Detect which cell encompasses the target text, then output its [X, Y] center coordinate. 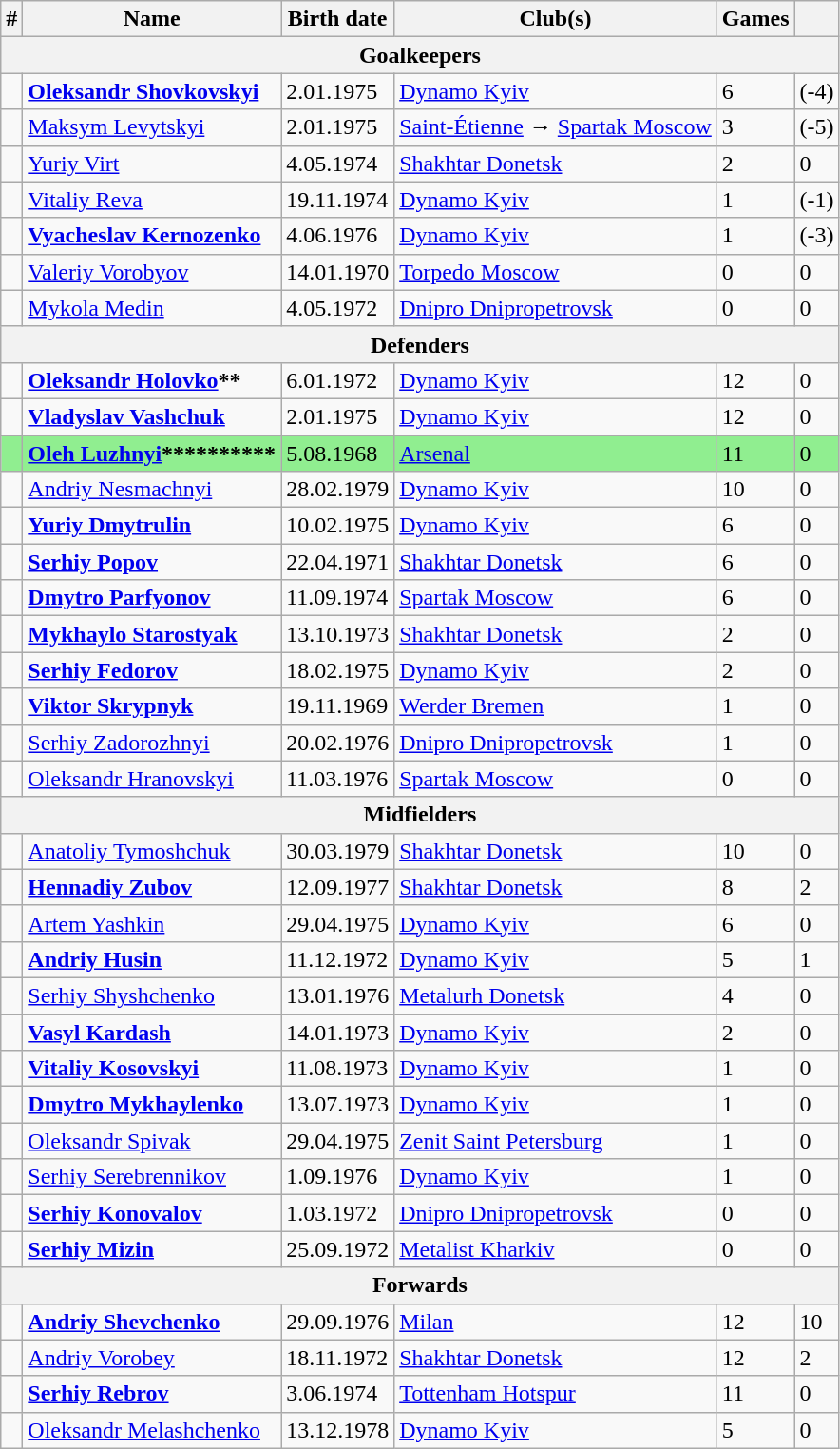
Vitaliy Kosovskyi [152, 1069]
Oleksandr Shovkovskyi [152, 91]
4 [755, 995]
Serhiy Konovalov [152, 1213]
Vladyslav Vashchuk [152, 416]
Torpedo Moscow [556, 272]
20.02.1976 [338, 743]
Vasyl Kardash [152, 1032]
25.09.1972 [338, 1249]
Oleksandr Holovko** [152, 380]
Anatoliy Tymoshchuk [152, 851]
Valeriy Vorobyov [152, 272]
11.08.1973 [338, 1069]
Forwards [420, 1285]
11.03.1976 [338, 779]
12.09.1977 [338, 887]
3 [755, 127]
13.10.1973 [338, 634]
6.01.1972 [338, 380]
14.01.1973 [338, 1032]
11.12.1972 [338, 959]
Oleksandr Hranovskyi [152, 779]
4.05.1972 [338, 308]
Andriy Nesmachnyi [152, 490]
30.03.1979 [338, 851]
Serhiy Shyshchenko [152, 995]
Andriy Shevchenko [152, 1322]
Tottenham Hotspur [556, 1394]
Hennadiy Zubov [152, 887]
Defenders [420, 344]
Arsenal [556, 454]
Birth date [338, 19]
Goalkeepers [420, 55]
Zenit Saint Petersburg [556, 1141]
Serhiy Rebrov [152, 1394]
11.09.1974 [338, 598]
Werder Bremen [556, 706]
Oleh Luzhnyi********** [152, 454]
Vyacheslav Kernozenko [152, 236]
4.05.1974 [338, 164]
Viktor Skrypnyk [152, 706]
Name [152, 19]
Saint-Étienne → Spartak Moscow [556, 127]
# [11, 19]
Metalist Kharkiv [556, 1249]
Andriy Husin [152, 959]
Vitaliy Reva [152, 200]
13.07.1973 [338, 1105]
18.11.1972 [338, 1358]
Mykola Medin [152, 308]
Serhiy Serebrennikov [152, 1177]
8 [755, 887]
Club(s) [556, 19]
10.02.1975 [338, 526]
Serhiy Zadorozhnyi [152, 743]
13.12.1978 [338, 1430]
5.08.1968 [338, 454]
Dmytro Parfyonov [152, 598]
(-4) [817, 91]
19.11.1969 [338, 706]
Serhiy Fedorov [152, 670]
Oleksandr Spivak [152, 1141]
Yuriy Dmytrulin [152, 526]
(-1) [817, 200]
Milan [556, 1322]
18.02.1975 [338, 670]
Metalurh Donetsk [556, 995]
13.01.1976 [338, 995]
1.09.1976 [338, 1177]
Games [755, 19]
Serhiy Popov [152, 562]
Mykhaylo Starostyak [152, 634]
Yuriy Virt [152, 164]
(-5) [817, 127]
Maksym Levytskyi [152, 127]
29.09.1976 [338, 1322]
19.11.1974 [338, 200]
14.01.1970 [338, 272]
Midfielders [420, 815]
Oleksandr Melashchenko [152, 1430]
Serhiy Mizin [152, 1249]
22.04.1971 [338, 562]
Andriy Vorobey [152, 1358]
1.03.1972 [338, 1213]
4.06.1976 [338, 236]
3.06.1974 [338, 1394]
(-3) [817, 236]
28.02.1979 [338, 490]
Artem Yashkin [152, 923]
Dmytro Mykhaylenko [152, 1105]
